Return the (X, Y) coordinate for the center point of the cell that contains the specified text.  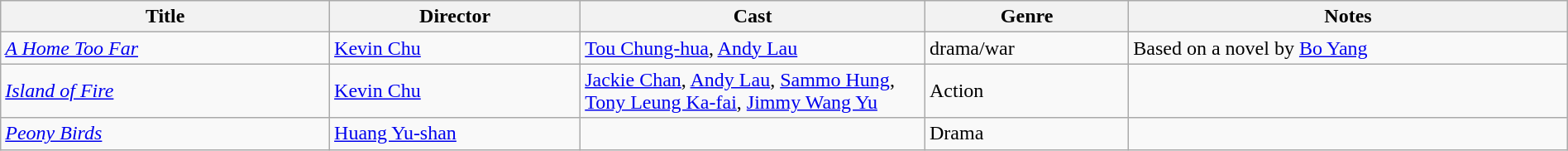
drama/war (1026, 48)
Tou Chung-hua, Andy Lau (753, 48)
Jackie Chan, Andy Lau, Sammo Hung, Tony Leung Ka-fai, Jimmy Wang Yu (753, 91)
Huang Yu-shan (455, 134)
Notes (1348, 17)
Island of Fire (165, 91)
Genre (1026, 17)
Based on a novel by Bo Yang (1348, 48)
Title (165, 17)
Cast (753, 17)
Peony Birds (165, 134)
Action (1026, 91)
Director (455, 17)
Drama (1026, 134)
A Home Too Far (165, 48)
